Capture the cell that displays the provided text and extract its (x, y) central coordinate. 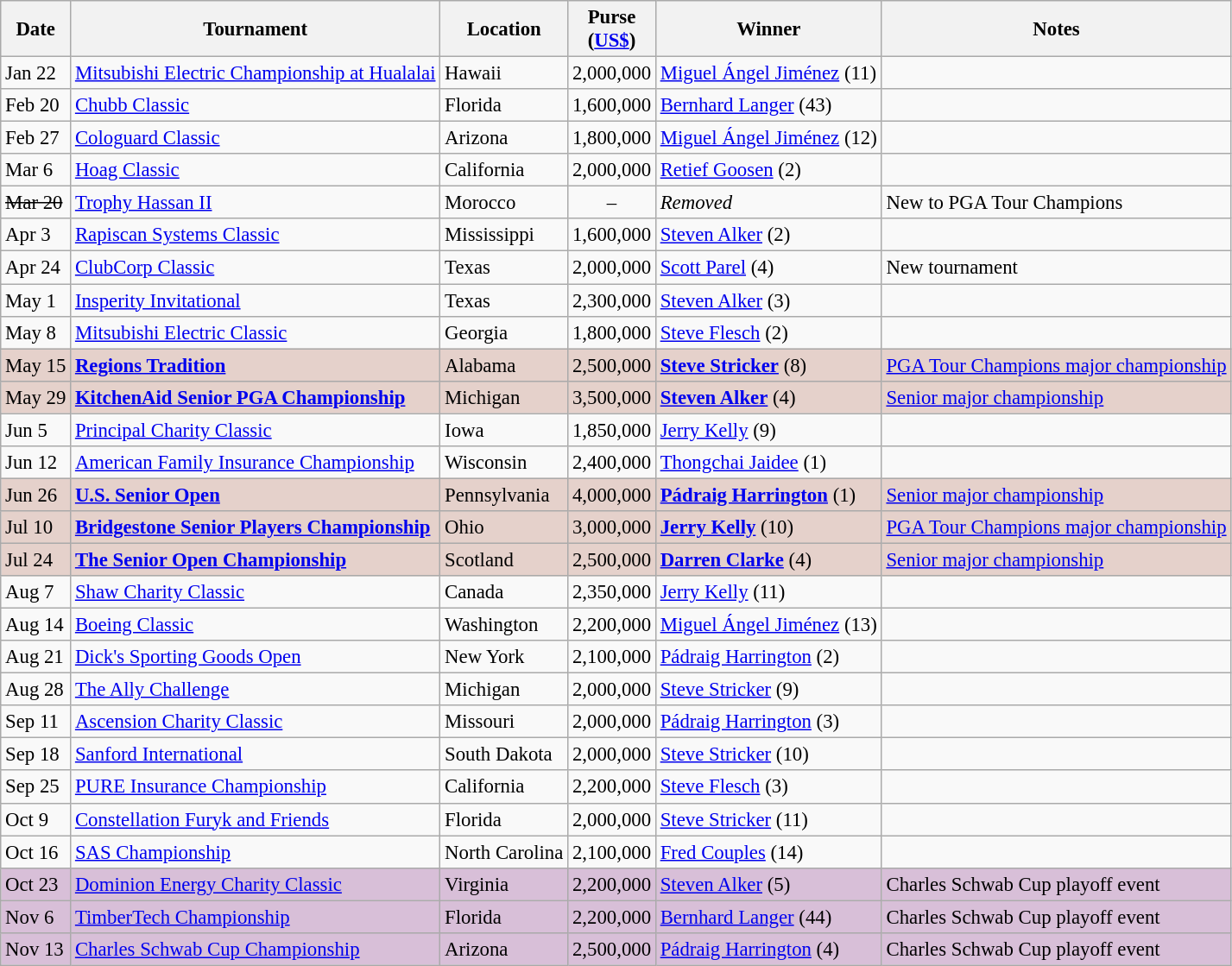
Scotland (504, 559)
Insperity Invitational (256, 300)
Winner (768, 29)
Miguel Ángel Jiménez (12) (768, 138)
Aug 21 (36, 657)
North Carolina (504, 852)
Miguel Ángel Jiménez (13) (768, 625)
Shaw Charity Classic (256, 592)
Steve Flesch (3) (768, 787)
Steven Alker (4) (768, 397)
KitchenAid Senior PGA Championship (256, 397)
U.S. Senior Open (256, 495)
Apr 3 (36, 236)
PURE Insurance Championship (256, 787)
Mississippi (504, 236)
ClubCorp Classic (256, 268)
Dominion Energy Charity Classic (256, 884)
Cologuard Classic (256, 138)
Pádraig Harrington (3) (768, 722)
3,500,000 (612, 397)
New tournament (1057, 268)
Washington (504, 625)
Steve Stricker (9) (768, 690)
Constellation Furyk and Friends (256, 819)
2,350,000 (612, 592)
Sanford International (256, 754)
Sep 11 (36, 722)
Miguel Ángel Jiménez (11) (768, 73)
Steve Flesch (2) (768, 332)
May 29 (36, 397)
Removed (768, 203)
SAS Championship (256, 852)
Nov 13 (36, 950)
Jan 22 (36, 73)
Scott Parel (4) (768, 268)
Regions Tradition (256, 365)
TimberTech Championship (256, 917)
New to PGA Tour Champions (1057, 203)
Virginia (504, 884)
Apr 24 (36, 268)
Steven Alker (2) (768, 236)
American Family Insurance Championship (256, 463)
Missouri (504, 722)
Principal Charity Classic (256, 430)
Steven Alker (5) (768, 884)
Bernhard Langer (43) (768, 105)
Mar 6 (36, 170)
Pádraig Harrington (4) (768, 950)
3,000,000 (612, 527)
May 8 (36, 332)
Boeing Classic (256, 625)
Sep 18 (36, 754)
Canada (504, 592)
Oct 9 (36, 819)
Jun 12 (36, 463)
Thongchai Jaidee (1) (768, 463)
1,850,000 (612, 430)
2,300,000 (612, 300)
New York (504, 657)
Hoag Classic (256, 170)
Nov 6 (36, 917)
Bridgestone Senior Players Championship (256, 527)
Retief Goosen (2) (768, 170)
Georgia (504, 332)
Ohio (504, 527)
Date (36, 29)
Purse(US$) (612, 29)
Notes (1057, 29)
Hawaii (504, 73)
Location (504, 29)
Trophy Hassan II (256, 203)
Rapiscan Systems Classic (256, 236)
Steve Stricker (10) (768, 754)
Charles Schwab Cup Championship (256, 950)
Steve Stricker (8) (768, 365)
The Ally Challenge (256, 690)
Mar 20 (36, 203)
Fred Couples (14) (768, 852)
Wisconsin (504, 463)
The Senior Open Championship (256, 559)
2,400,000 (612, 463)
Pennsylvania (504, 495)
Aug 28 (36, 690)
Feb 20 (36, 105)
Darren Clarke (4) (768, 559)
Jerry Kelly (11) (768, 592)
May 1 (36, 300)
South Dakota (504, 754)
May 15 (36, 365)
Jun 26 (36, 495)
Iowa (504, 430)
4,000,000 (612, 495)
Jun 5 (36, 430)
Jerry Kelly (10) (768, 527)
– (612, 203)
Bernhard Langer (44) (768, 917)
Chubb Classic (256, 105)
Tournament (256, 29)
Jul 24 (36, 559)
Alabama (504, 365)
Steve Stricker (11) (768, 819)
Oct 23 (36, 884)
Jerry Kelly (9) (768, 430)
Mitsubishi Electric Championship at Hualalai (256, 73)
Dick's Sporting Goods Open (256, 657)
Oct 16 (36, 852)
Pádraig Harrington (2) (768, 657)
Jul 10 (36, 527)
Feb 27 (36, 138)
Aug 14 (36, 625)
Ascension Charity Classic (256, 722)
Sep 25 (36, 787)
Steven Alker (3) (768, 300)
Aug 7 (36, 592)
Mitsubishi Electric Classic (256, 332)
Morocco (504, 203)
Pádraig Harrington (1) (768, 495)
